Search for the cell housing the specified text and yield its [X, Y] center coordinate. 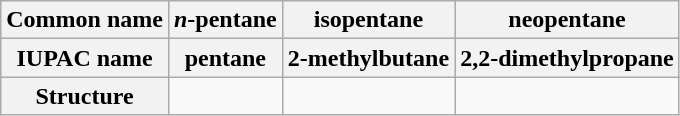
isopentane [368, 20]
2-methylbutane [368, 58]
IUPAC name [85, 58]
neopentane [568, 20]
Common name [85, 20]
Structure [85, 96]
n-pentane [225, 20]
pentane [225, 58]
2,2-dimethylpropane [568, 58]
